Locate the cell with the specified text and output its [x, y] center coordinate. 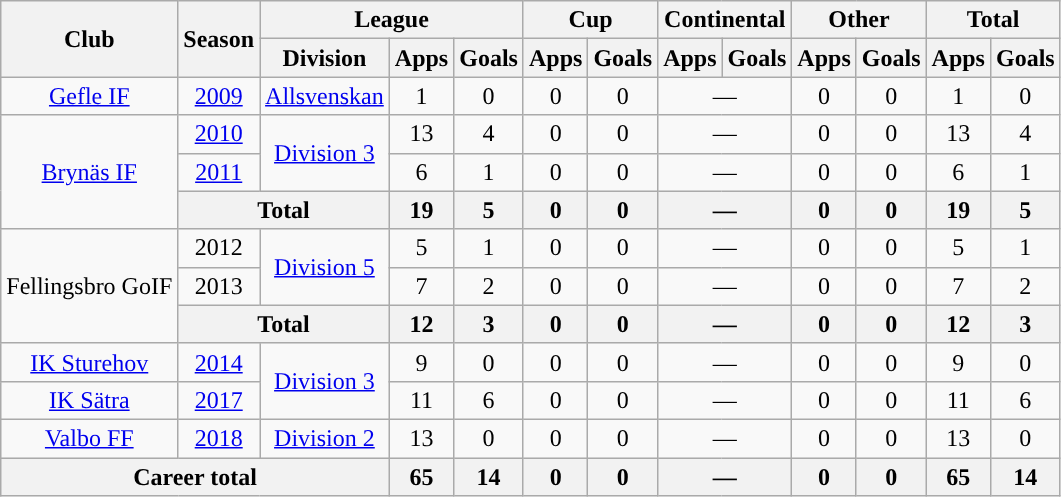
League [392, 20]
IK Sturehov [90, 362]
Continental [725, 20]
Career total [196, 477]
Other [859, 20]
Cup [590, 20]
2012 [219, 248]
Gefle IF [90, 96]
2013 [219, 286]
Brynäs IF [90, 172]
Season [219, 39]
Division 2 [325, 438]
Valbo FF [90, 438]
IK Sätra [90, 400]
2017 [219, 400]
Club [90, 39]
Allsvenskan [325, 96]
2011 [219, 172]
2010 [219, 134]
2018 [219, 438]
Division [325, 58]
Fellingsbro GoIF [90, 286]
2009 [219, 96]
Division 5 [325, 267]
2014 [219, 362]
